For the text-containing cell, return its midpoint in [X, Y] coordinate format. 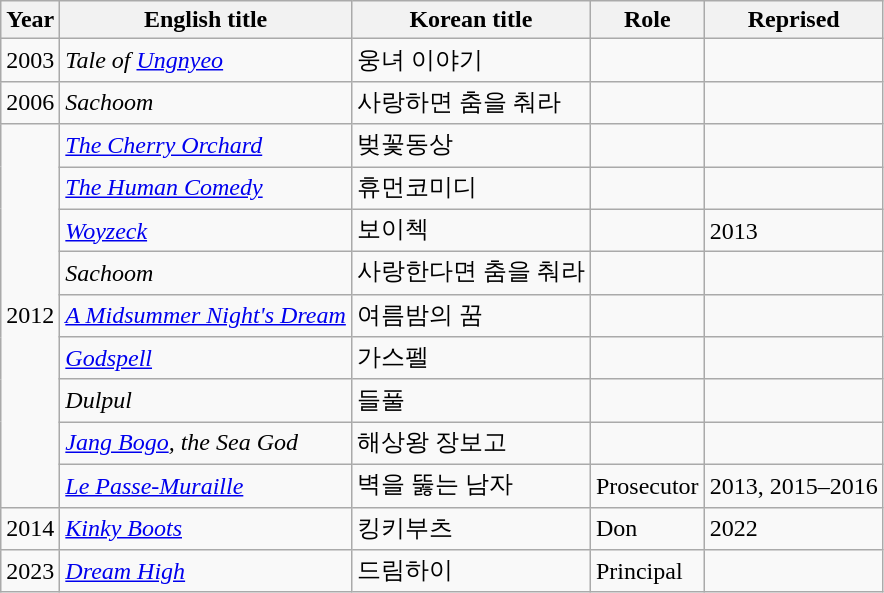
2006 [30, 102]
Don [647, 528]
킹키부츠 [470, 528]
Le Passe-Muraille [206, 486]
2013 [794, 230]
Tale of Ungnyeo [206, 60]
Korean title [470, 20]
여름밤의 꿈 [470, 316]
Role [647, 20]
2023 [30, 572]
2012 [30, 316]
2014 [30, 528]
벚꽃동상 [470, 146]
사랑하면 춤을 춰라 [470, 102]
웅녀 이야기 [470, 60]
보이첵 [470, 230]
휴먼코미디 [470, 188]
가스펠 [470, 358]
Dream High [206, 572]
2003 [30, 60]
Dulpul [206, 400]
드림하이 [470, 572]
벽을 뚫는 남자 [470, 486]
The Cherry Orchard [206, 146]
Reprised [794, 20]
해상왕 장보고 [470, 444]
A Midsummer Night's Dream [206, 316]
Kinky Boots [206, 528]
Year [30, 20]
Woyzeck [206, 230]
2013, 2015–2016 [794, 486]
English title [206, 20]
Prosecutor [647, 486]
2022 [794, 528]
Godspell [206, 358]
들풀 [470, 400]
사랑한다면 춤을 춰라 [470, 274]
Jang Bogo, the Sea God [206, 444]
Principal [647, 572]
The Human Comedy [206, 188]
